Scan for the cell matching the given text and deliver its (x, y) coordinate at center. 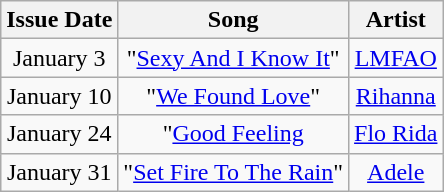
Flo Rida (396, 134)
January 10 (60, 96)
"We Found Love" (234, 96)
Artist (396, 20)
"Good Feeling (234, 134)
Issue Date (60, 20)
Adele (396, 172)
LMFAO (396, 58)
January 24 (60, 134)
"Set Fire To The Rain" (234, 172)
January 3 (60, 58)
"Sexy And I Know It" (234, 58)
January 31 (60, 172)
Song (234, 20)
Rihanna (396, 96)
